For the text-containing cell, return its midpoint in [x, y] coordinate format. 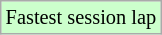
Fastest session lap [81, 17]
